Return (X, Y) of the center of cell containing provided text 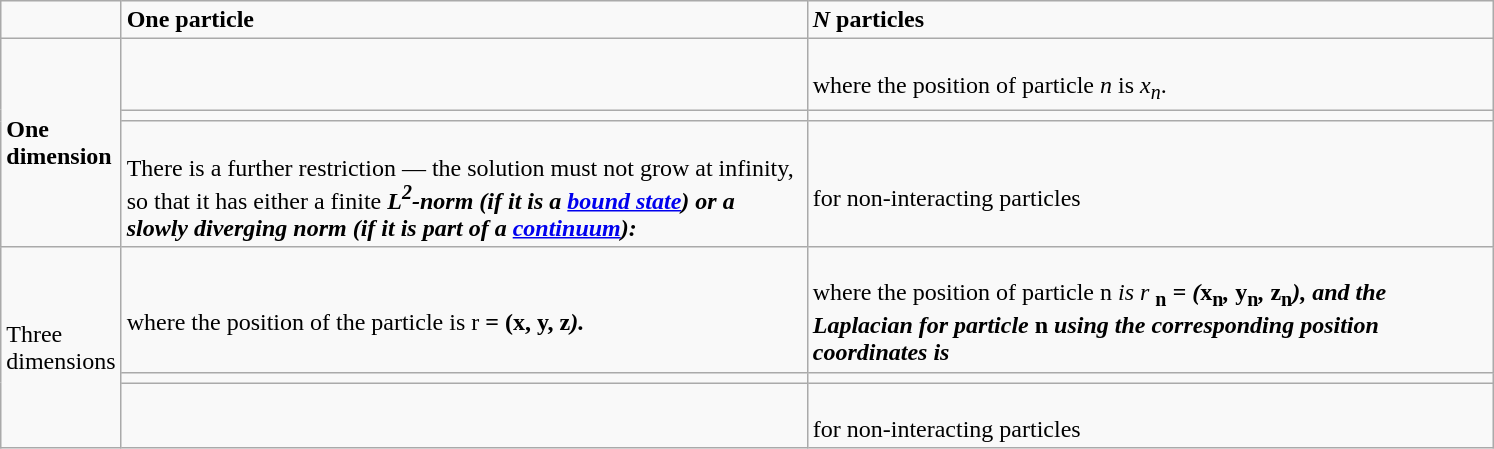
N particles (1150, 20)
One particle (464, 20)
where the position of the particle is r = (x, y, z). (464, 310)
One dimension (61, 143)
where the position of particle n is r n = (xn, yn, zn), and the Laplacian for particle n using the corresponding position coordinates is (1150, 310)
Three dimensions (61, 348)
where the position of particle n is xn. (1150, 74)
